Return the [x, y] coordinate for the center point of the cell that contains the specified text.  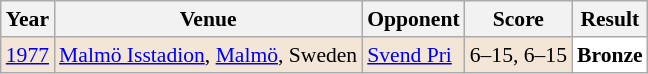
Venue [208, 19]
Year [28, 19]
Bronze [610, 55]
Score [518, 19]
1977 [28, 55]
Svend Pri [414, 55]
Malmö Isstadion, Malmö, Sweden [208, 55]
Result [610, 19]
Opponent [414, 19]
6–15, 6–15 [518, 55]
